Determine the [x, y] coordinate at the center of the cell enclosing the given text.  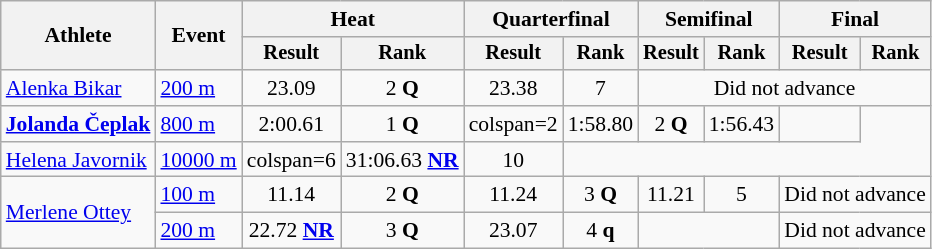
Final [855, 19]
1 Q [402, 124]
800 m [198, 124]
Semifinal [708, 19]
2:00.61 [292, 124]
11.14 [292, 195]
Helena Javornik [78, 160]
Event [198, 36]
31:06.63 NR [402, 160]
colspan=2 [514, 124]
23.38 [514, 88]
4 q [600, 231]
5 [742, 195]
1:56.43 [742, 124]
11.21 [671, 195]
Athlete [78, 36]
22.72 NR [292, 231]
23.09 [292, 88]
Alenka Bikar [78, 88]
11.24 [514, 195]
10000 m [198, 160]
colspan=6 [292, 160]
Heat [353, 19]
7 [600, 88]
Merlene Ottey [78, 212]
1:58.80 [600, 124]
Jolanda Čeplak [78, 124]
100 m [198, 195]
10 [514, 160]
23.07 [514, 231]
Quarterfinal [552, 19]
